Search for the cell housing the specified text and yield its [X, Y] center coordinate. 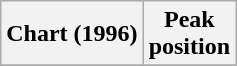
Chart (1996) [72, 34]
Peakposition [189, 34]
